Return the [x, y] coordinate for the center point of the cell that contains the specified text.  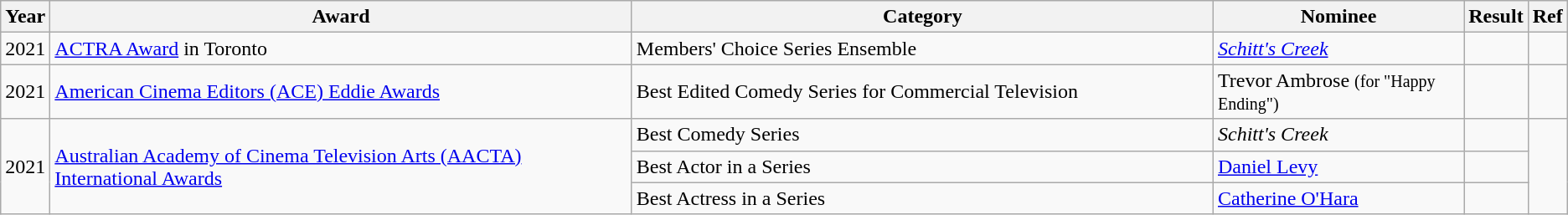
Members' Choice Series Ensemble [922, 49]
Australian Academy of Cinema Television Arts (AACTA) International Awards [341, 166]
Category [922, 17]
Award [341, 17]
Best Actor in a Series [922, 166]
Catherine O'Hara [1338, 198]
American Cinema Editors (ACE) Eddie Awards [341, 92]
ACTRA Award in Toronto [341, 49]
Daniel Levy [1338, 166]
Ref [1548, 17]
Year [25, 17]
Result [1496, 17]
Best Actress in a Series [922, 198]
Nominee [1338, 17]
Best Comedy Series [922, 135]
Trevor Ambrose (for "Happy Ending") [1338, 92]
Best Edited Comedy Series for Commercial Television [922, 92]
